Detect which cell encompasses the target text, then output its [x, y] center coordinate. 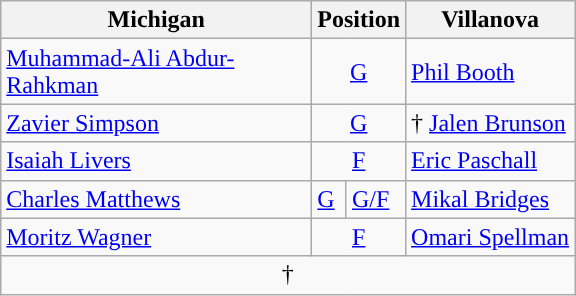
Isaiah Livers [156, 161]
Zavier Simpson [156, 123]
Michigan [156, 20]
Charles Matthews [156, 199]
Phil Booth [490, 72]
Villanova [490, 20]
Muhammad-Ali Abdur-Rahkman [156, 72]
† Jalen Brunson [490, 123]
Omari Spellman [490, 237]
G/F [376, 199]
Eric Paschall [490, 161]
Moritz Wagner [156, 237]
Position [359, 20]
† [288, 275]
Mikal Bridges [490, 199]
